Return the (X, Y) coordinate for the center point of the cell that contains the specified text.  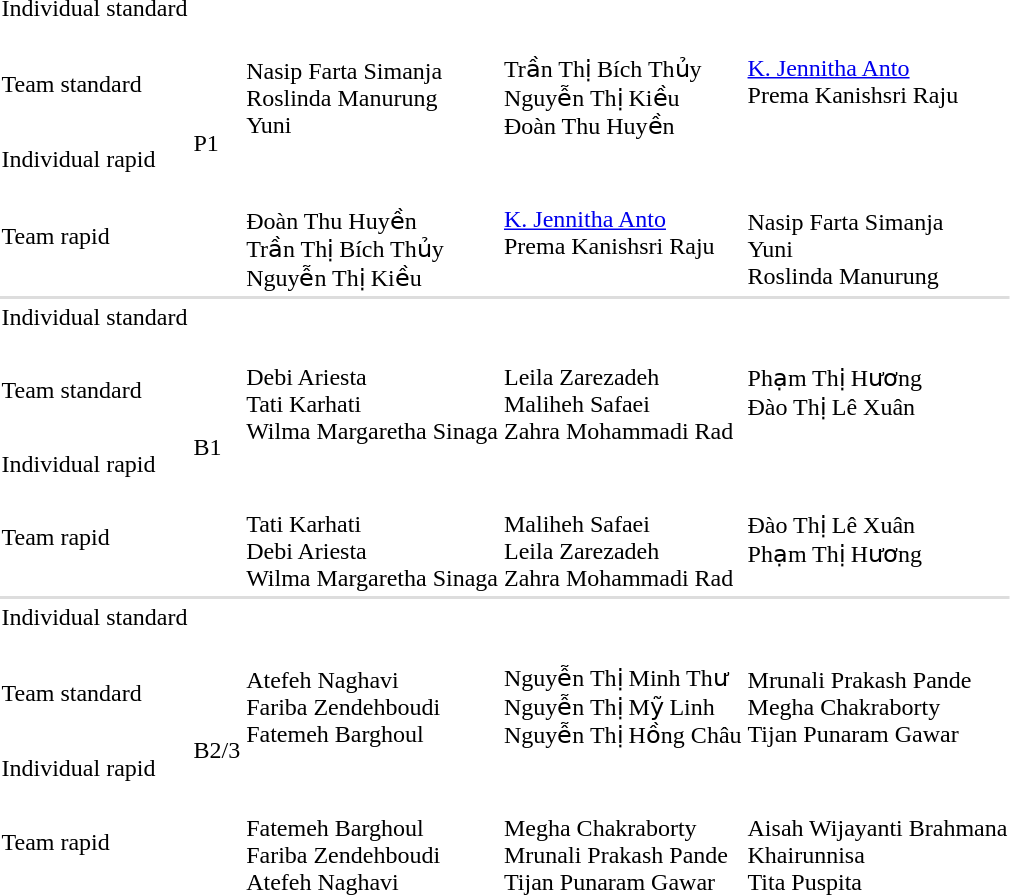
Leila ZarezadehMaliheh SafaeiZahra Mohammadi Rad (622, 390)
Phạm Thị HươngĐào Thị Lê Xuân (878, 390)
Maliheh SafaeiLeila ZarezadehZahra Mohammadi Rad (622, 538)
Nguyễn Thị Minh ThưNguyễn Thị Mỹ LinhNguyễn Thị Hồng Châu (622, 693)
Nasip Farta SimanjaYuniRoslinda Manurung (878, 236)
B1 (217, 448)
Tati KarhatiDebi AriestaWilma Margaretha Sinaga (372, 538)
Nasip Farta SimanjaRoslinda ManurungYuni (372, 84)
Đào Thị Lê XuânPhạm Thị Hương (878, 538)
Trần Thị Bích ThủyNguyễn Thị KiềuĐoàn Thu Huyền (622, 84)
Debi AriestaTati KarhatiWilma Margaretha Sinaga (372, 390)
Atefeh NaghaviFariba ZendehboudiFatemeh Barghoul (372, 693)
Mrunali Prakash PandeMegha ChakrabortyTijan Punaram Gawar (878, 693)
Đoàn Thu HuyềnTrần Thị Bích ThủyNguyễn Thị Kiều (372, 236)
